Identify which cell holds the provided text, then report its (x, y) central coordinate. 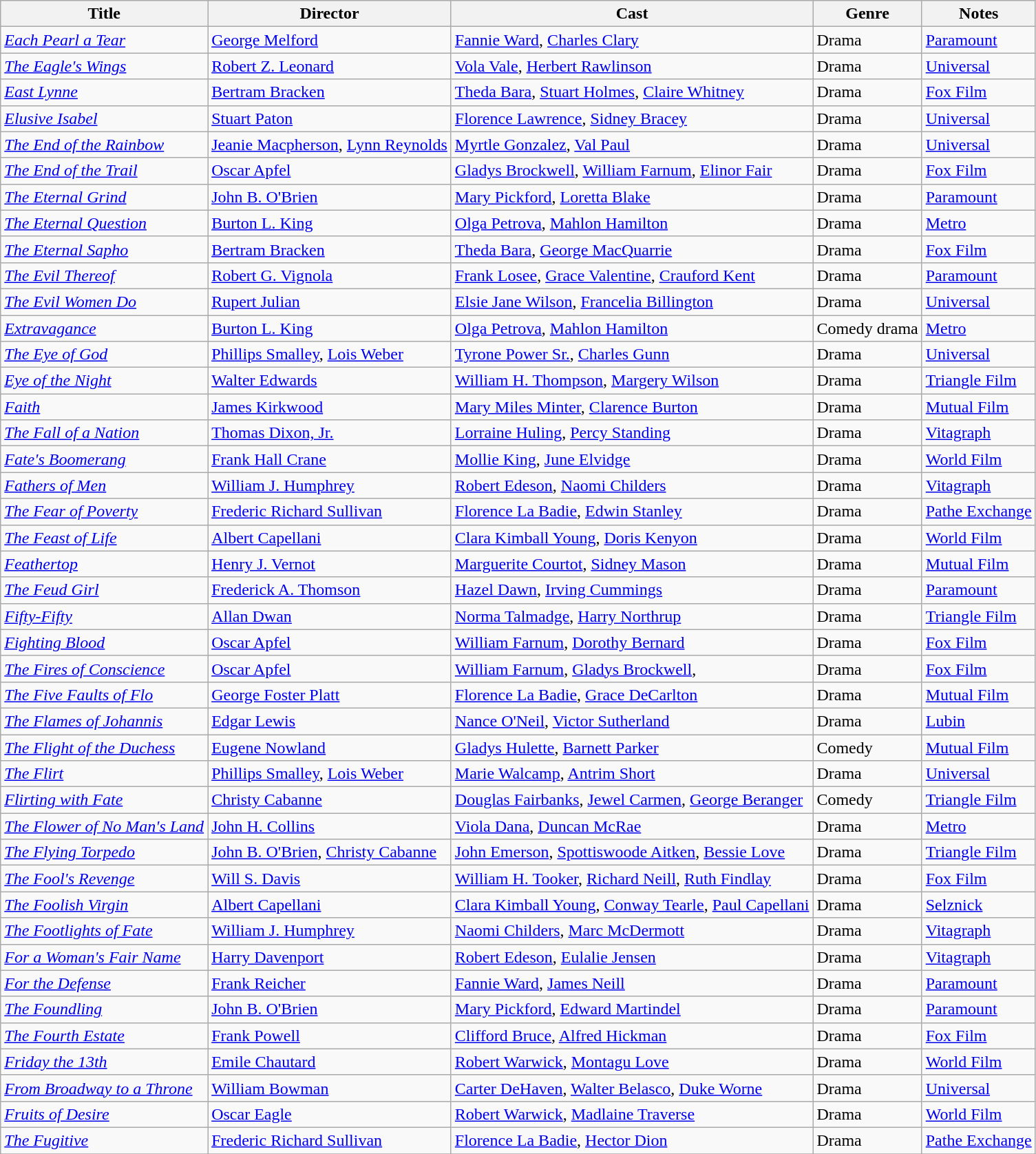
Fannie Ward, Charles Clary (632, 40)
Hazel Dawn, Irving Cummings (632, 590)
John H. Collins (330, 826)
Douglas Fairbanks, Jewel Carmen, George Beranger (632, 800)
The Feast of Life (105, 538)
Tyrone Power Sr., Charles Gunn (632, 355)
The Fear of Poverty (105, 512)
Emile Chautard (330, 1062)
Naomi Childers, Marc McDermott (632, 931)
Jeanie Macpherson, Lynn Reynolds (330, 145)
The Fugitive (105, 1140)
Christy Cabanne (330, 800)
Myrtle Gonzalez, Val Paul (632, 145)
Faith (105, 407)
The End of the Rainbow (105, 145)
Walter Edwards (330, 381)
William Farnum, Dorothy Bernard (632, 642)
Marguerite Courtot, Sidney Mason (632, 564)
Carter DeHaven, Walter Belasco, Duke Worne (632, 1088)
Lorraine Huling, Percy Standing (632, 433)
Clifford Bruce, Alfred Hickman (632, 1036)
Fruits of Desire (105, 1114)
The Foundling (105, 1009)
Florence Lawrence, Sidney Bracey (632, 118)
The Flight of the Duchess (105, 747)
Stuart Paton (330, 118)
John B. O'Brien, Christy Cabanne (330, 852)
Mary Pickford, Edward Martindel (632, 1009)
The Five Faults of Flo (105, 695)
Will S. Davis (330, 879)
Elsie Jane Wilson, Francelia Billington (632, 302)
Frank Reicher (330, 983)
The Flying Torpedo (105, 852)
Robert Edeson, Eulalie Jensen (632, 957)
Flirting with Fate (105, 800)
Clara Kimball Young, Conway Tearle, Paul Capellani (632, 905)
Fate's Boomerang (105, 459)
Genre (867, 14)
For the Defense (105, 983)
Florence La Badie, Edwin Stanley (632, 512)
William H. Tooker, Richard Neill, Ruth Findlay (632, 879)
Feathertop (105, 564)
Fathers of Men (105, 485)
Theda Bara, George MacQuarrie (632, 249)
Elusive Isabel (105, 118)
James Kirkwood (330, 407)
William H. Thompson, Margery Wilson (632, 381)
The Fourth Estate (105, 1036)
Gladys Hulette, Barnett Parker (632, 747)
Director (330, 14)
Henry J. Vernot (330, 564)
Robert Edeson, Naomi Childers (632, 485)
The Eternal Question (105, 223)
Marie Walcamp, Antrim Short (632, 774)
William Farnum, Gladys Brockwell, (632, 669)
The Eternal Grind (105, 197)
The Fall of a Nation (105, 433)
The Footlights of Fate (105, 931)
Rupert Julian (330, 302)
The Foolish Virgin (105, 905)
Frank Hall Crane (330, 459)
Cast (632, 14)
The Flower of No Man's Land (105, 826)
From Broadway to a Throne (105, 1088)
Vola Vale, Herbert Rawlinson (632, 66)
Robert Warwick, Madlaine Traverse (632, 1114)
The Eagle's Wings (105, 66)
The Evil Women Do (105, 302)
The End of the Trail (105, 171)
Frank Losee, Grace Valentine, Crauford Kent (632, 275)
Oscar Eagle (330, 1114)
Theda Bara, Stuart Holmes, Claire Whitney (632, 92)
Frederick A. Thomson (330, 590)
Extravagance (105, 328)
Norma Talmadge, Harry Northrup (632, 616)
Florence La Badie, Hector Dion (632, 1140)
Thomas Dixon, Jr. (330, 433)
Nance O'Neil, Victor Sutherland (632, 721)
George Foster Platt (330, 695)
Florence La Badie, Grace DeCarlton (632, 695)
For a Woman's Fair Name (105, 957)
Harry Davenport (330, 957)
Comedy drama (867, 328)
The Fool's Revenge (105, 879)
Selznick (979, 905)
Eugene Nowland (330, 747)
Allan Dwan (330, 616)
The Flames of Johannis (105, 721)
The Eternal Sapho (105, 249)
Clara Kimball Young, Doris Kenyon (632, 538)
Fannie Ward, James Neill (632, 983)
Mary Miles Minter, Clarence Burton (632, 407)
Fifty-Fifty (105, 616)
Robert Warwick, Montagu Love (632, 1062)
Eye of the Night (105, 381)
Gladys Brockwell, William Farnum, Elinor Fair (632, 171)
Frank Powell (330, 1036)
Fighting Blood (105, 642)
Friday the 13th (105, 1062)
The Flirt (105, 774)
George Melford (330, 40)
Viola Dana, Duncan McRae (632, 826)
Each Pearl a Tear (105, 40)
William Bowman (330, 1088)
John Emerson, Spottiswoode Aitken, Bessie Love (632, 852)
East Lynne (105, 92)
Title (105, 14)
Robert Z. Leonard (330, 66)
The Eye of God (105, 355)
Lubin (979, 721)
Notes (979, 14)
Robert G. Vignola (330, 275)
The Evil Thereof (105, 275)
Mary Pickford, Loretta Blake (632, 197)
Edgar Lewis (330, 721)
Mollie King, June Elvidge (632, 459)
The Feud Girl (105, 590)
The Fires of Conscience (105, 669)
